Capture the cell that displays the provided text and extract its [X, Y] central coordinate. 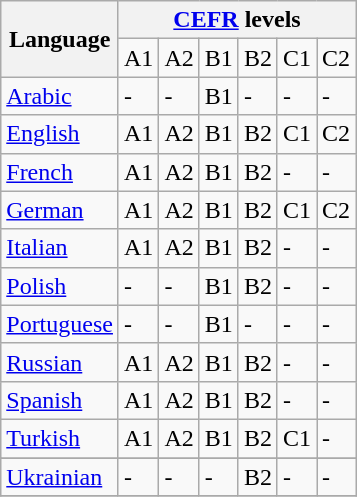
Language [60, 39]
Arabic [60, 96]
Polish [60, 286]
German [60, 210]
English [60, 134]
Italian [60, 248]
Turkish [60, 438]
Portuguese [60, 324]
Russian [60, 362]
Ukrainian [60, 477]
CEFR levels [236, 20]
Spanish [60, 400]
French [60, 172]
